Search for the cell housing the specified text and yield its (X, Y) center coordinate. 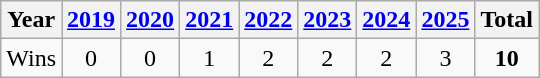
2025 (446, 20)
2019 (92, 20)
2021 (210, 20)
2020 (150, 20)
Wins (32, 58)
1 (210, 58)
10 (507, 58)
3 (446, 58)
2024 (386, 20)
Total (507, 20)
2022 (268, 20)
2023 (328, 20)
Year (32, 20)
